Extract the [X, Y] coordinate from the center of the cell holding the provided text.  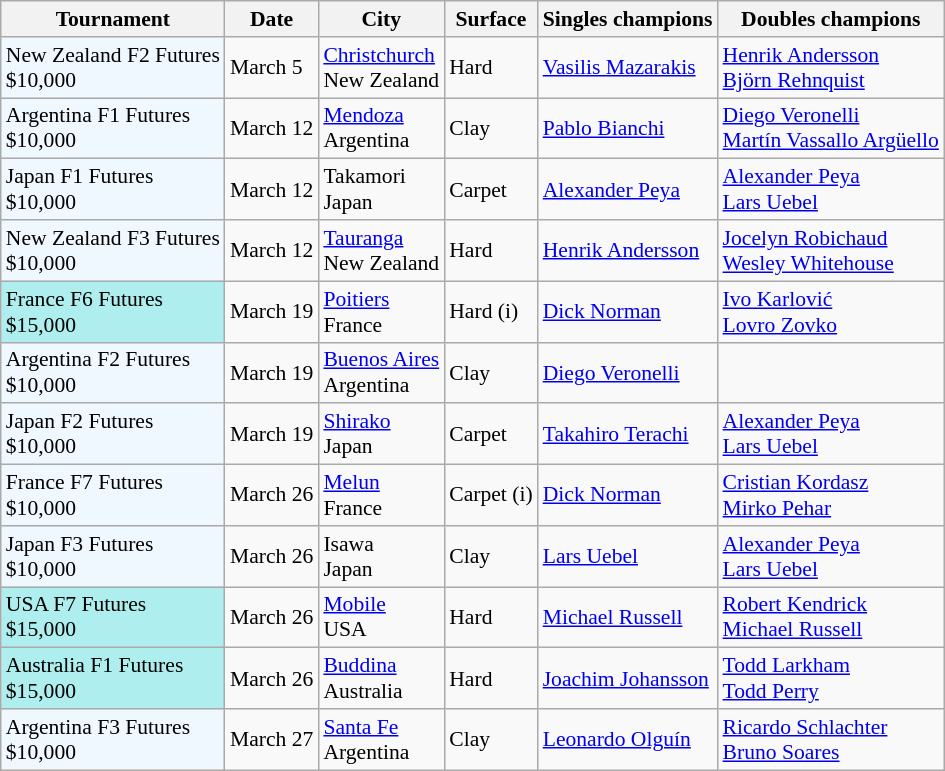
New Zealand F2 Futures$10,000 [113, 68]
March 5 [272, 68]
Joachim Johansson [628, 678]
Australia F1 Futures$15,000 [113, 678]
Argentina F1 Futures$10,000 [113, 128]
Todd Larkham Todd Perry [831, 678]
Japan F2 Futures$10,000 [113, 434]
France F6 Futures$15,000 [113, 312]
Buenos AiresArgentina [381, 372]
Diego Veronelli Martín Vassallo Argüello [831, 128]
BuddinaAustralia [381, 678]
Diego Veronelli [628, 372]
Alexander Peya [628, 190]
USA F7 Futures$15,000 [113, 618]
Jocelyn Robichaud Wesley Whitehouse [831, 250]
Date [272, 19]
Carpet (i) [490, 496]
Cristian Kordasz Mirko Pehar [831, 496]
Robert Kendrick Michael Russell [831, 618]
TakamoriJapan [381, 190]
Pablo Bianchi [628, 128]
Japan F3 Futures$10,000 [113, 556]
Japan F1 Futures$10,000 [113, 190]
Ricardo Schlachter Bruno Soares [831, 740]
New Zealand F3 Futures$10,000 [113, 250]
Michael Russell [628, 618]
Argentina F2 Futures$10,000 [113, 372]
Takahiro Terachi [628, 434]
Lars Uebel [628, 556]
Argentina F3 Futures$10,000 [113, 740]
Surface [490, 19]
France F7 Futures$10,000 [113, 496]
MelunFrance [381, 496]
ShirakoJapan [381, 434]
March 27 [272, 740]
TaurangaNew Zealand [381, 250]
Hard (i) [490, 312]
MendozaArgentina [381, 128]
City [381, 19]
Santa FeArgentina [381, 740]
Vasilis Mazarakis [628, 68]
PoitiersFrance [381, 312]
MobileUSA [381, 618]
ChristchurchNew Zealand [381, 68]
IsawaJapan [381, 556]
Ivo Karlović Lovro Zovko [831, 312]
Singles champions [628, 19]
Doubles champions [831, 19]
Henrik Andersson Björn Rehnquist [831, 68]
Leonardo Olguín [628, 740]
Tournament [113, 19]
Henrik Andersson [628, 250]
